Return (X, Y) of the center of cell containing provided text 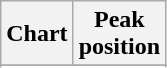
Peakposition (119, 34)
Chart (37, 34)
